Capture the cell that displays the provided text and extract its [X, Y] central coordinate. 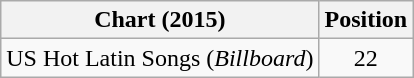
22 [366, 58]
Chart (2015) [160, 20]
US Hot Latin Songs (Billboard) [160, 58]
Position [366, 20]
